Locate the cell with the specified text and output its [X, Y] center coordinate. 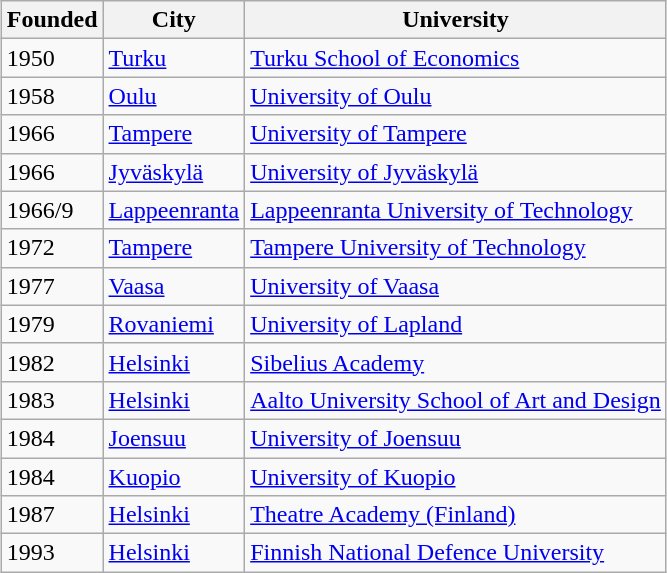
City [174, 20]
Oulu [174, 96]
Aalto University School of Art and Design [456, 400]
Vaasa [174, 286]
Kuopio [174, 477]
Finnish National Defence University [456, 553]
Turku [174, 58]
1972 [52, 248]
1987 [52, 515]
1983 [52, 400]
Lappeenranta [174, 210]
1993 [52, 553]
1950 [52, 58]
1966/9 [52, 210]
Tampere University of Technology [456, 248]
Lappeenranta University of Technology [456, 210]
University [456, 20]
Sibelius Academy [456, 362]
University of Jyväskylä [456, 172]
Turku School of Economics [456, 58]
1958 [52, 96]
1982 [52, 362]
Jyväskylä [174, 172]
University of Tampere [456, 134]
Joensuu [174, 438]
University of Oulu [456, 96]
Theatre Academy (Finland) [456, 515]
Founded [52, 20]
Rovaniemi [174, 324]
University of Vaasa [456, 286]
1977 [52, 286]
University of Joensuu [456, 438]
University of Kuopio [456, 477]
University of Lapland [456, 324]
1979 [52, 324]
